Scan for the cell matching the given text and deliver its [X, Y] coordinate at center. 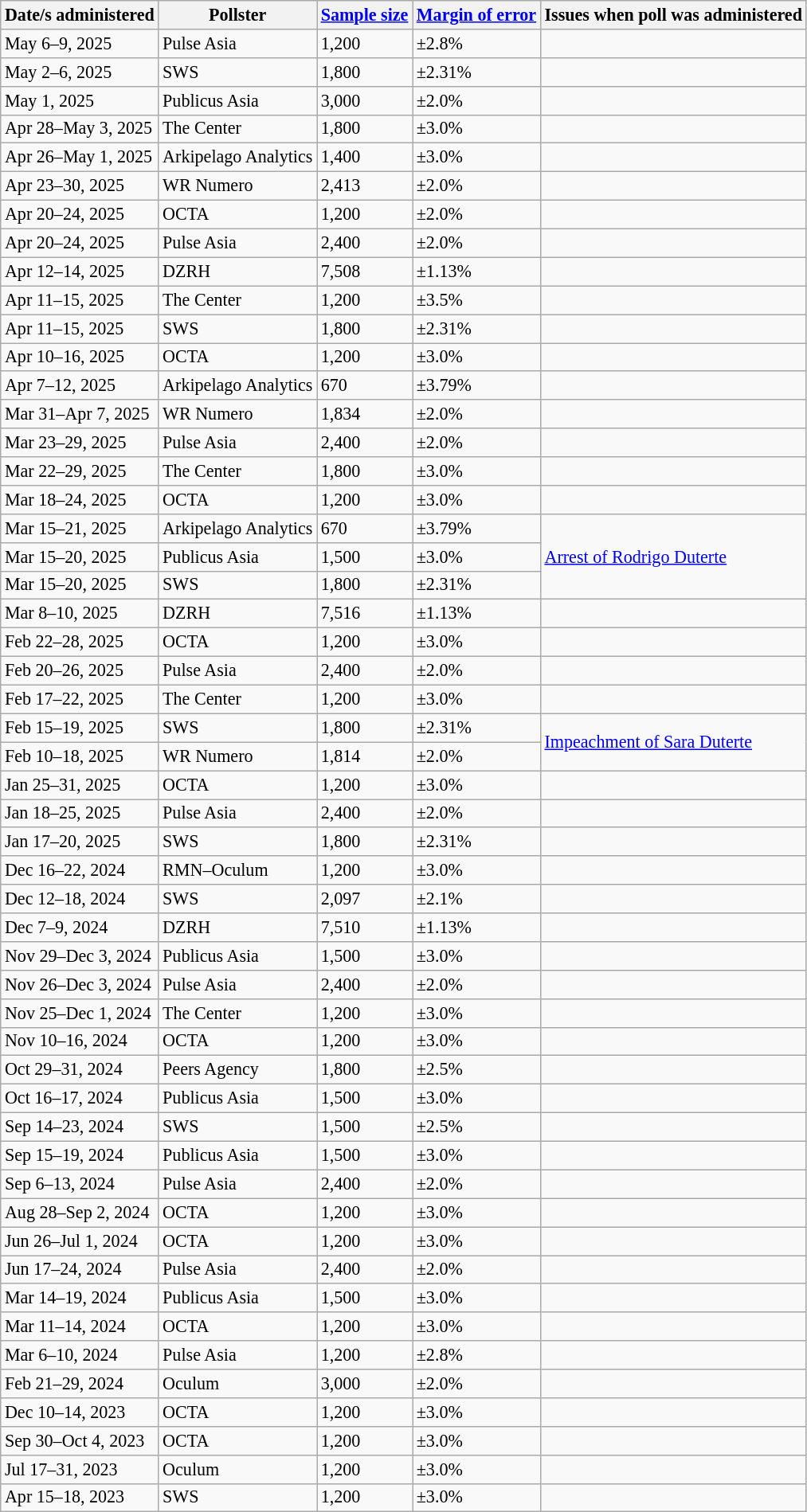
7,508 [365, 272]
May 6–9, 2025 [80, 43]
Peers Agency [237, 1070]
Feb 15–19, 2025 [80, 728]
1,814 [365, 756]
Nov 29–Dec 3, 2024 [80, 955]
Feb 10–18, 2025 [80, 756]
Margin of error [476, 14]
Apr 23–30, 2025 [80, 186]
Feb 17–22, 2025 [80, 699]
Mar 8–10, 2025 [80, 614]
Apr 10–16, 2025 [80, 357]
Feb 20–26, 2025 [80, 670]
Feb 21–29, 2024 [80, 1383]
Mar 14–19, 2024 [80, 1298]
Jan 17–20, 2025 [80, 842]
Impeachment of Sara Duterte [673, 742]
1,834 [365, 414]
RMN–Oculum [237, 870]
Pollster [237, 14]
Date/s administered [80, 14]
Mar 23–29, 2025 [80, 443]
Mar 22–29, 2025 [80, 471]
Apr 15–18, 2023 [80, 1498]
2,413 [365, 186]
Sample size [365, 14]
May 2–6, 2025 [80, 72]
Jun 17–24, 2024 [80, 1269]
Apr 28–May 3, 2025 [80, 129]
Arrest of Rodrigo Duterte [673, 556]
Mar 18–24, 2025 [80, 499]
1,400 [365, 158]
Sep 30–Oct 4, 2023 [80, 1440]
Aug 28–Sep 2, 2024 [80, 1213]
Mar 6–10, 2024 [80, 1355]
Nov 10–16, 2024 [80, 1041]
Dec 7–9, 2024 [80, 927]
2,097 [365, 899]
Mar 15–21, 2025 [80, 528]
Sep 14–23, 2024 [80, 1127]
Dec 12–18, 2024 [80, 899]
Jan 18–25, 2025 [80, 813]
Apr 7–12, 2025 [80, 385]
Oct 29–31, 2024 [80, 1070]
Apr 12–14, 2025 [80, 272]
Nov 25–Dec 1, 2024 [80, 1013]
Jan 25–31, 2025 [80, 784]
Nov 26–Dec 3, 2024 [80, 984]
Dec 10–14, 2023 [80, 1412]
Apr 26–May 1, 2025 [80, 158]
Jul 17–31, 2023 [80, 1469]
±2.1% [476, 899]
±3.5% [476, 300]
7,510 [365, 927]
Sep 6–13, 2024 [80, 1184]
Issues when poll was administered [673, 14]
Oct 16–17, 2024 [80, 1098]
7,516 [365, 614]
Mar 11–14, 2024 [80, 1326]
May 1, 2025 [80, 100]
Sep 15–19, 2024 [80, 1155]
Mar 31–Apr 7, 2025 [80, 414]
Dec 16–22, 2024 [80, 870]
Jun 26–Jul 1, 2024 [80, 1240]
Feb 22–28, 2025 [80, 642]
